Find where the given text appears and provide that cell's center as (x, y) coordinate. 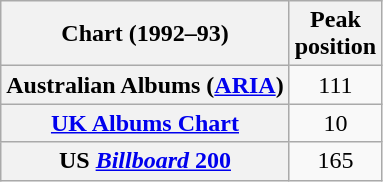
10 (335, 123)
US Billboard 200 (145, 161)
111 (335, 85)
UK Albums Chart (145, 123)
165 (335, 161)
Australian Albums (ARIA) (145, 85)
Chart (1992–93) (145, 34)
Peakposition (335, 34)
